From the cell containing the given text, extract its center point as [x, y] coordinate. 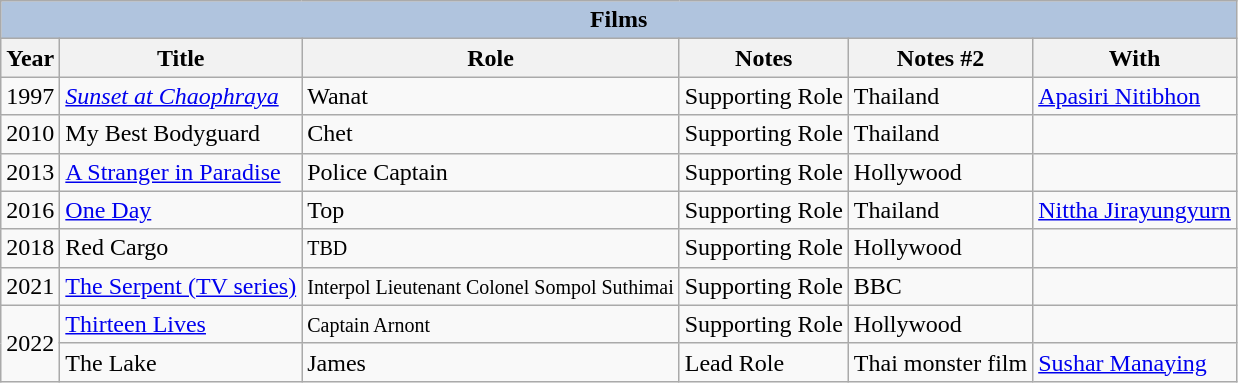
Police Captain [491, 172]
2018 [30, 248]
Year [30, 58]
Title [181, 58]
A Stranger in Paradise [181, 172]
TBD [491, 248]
Wanat [491, 96]
Interpol Lieutenant Colonel Sompol Suthimai [491, 286]
Notes #2 [940, 58]
2022 [30, 343]
2010 [30, 134]
2016 [30, 210]
Lead Role [764, 362]
Sunset at Chaophraya [181, 96]
Thirteen Lives [181, 324]
Notes [764, 58]
Captain Arnont [491, 324]
Nittha Jirayungyurn [1135, 210]
Sushar Manaying [1135, 362]
The Lake [181, 362]
One Day [181, 210]
Films [619, 20]
Chet [491, 134]
James [491, 362]
Thai monster film [940, 362]
Role [491, 58]
2013 [30, 172]
The Serpent (TV series) [181, 286]
My Best Bodyguard [181, 134]
With [1135, 58]
1997 [30, 96]
BBC [940, 286]
Top [491, 210]
Apasiri Nitibhon [1135, 96]
2021 [30, 286]
Red Cargo [181, 248]
